Extract the [x, y] coordinate from the center of the cell holding the provided text.  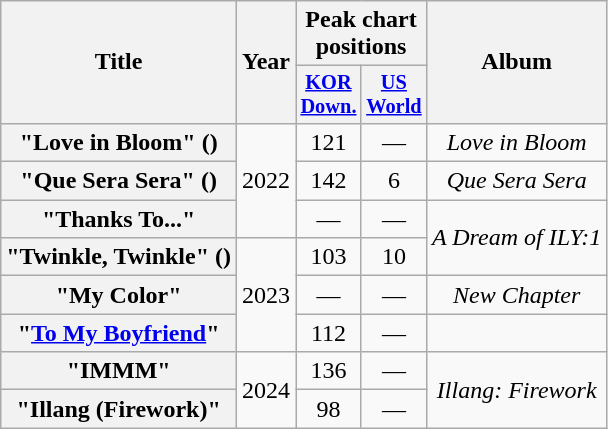
"Que Sera Sera" () [119, 181]
6 [394, 181]
New Chapter [516, 295]
KORDown. [329, 95]
"IMMM" [119, 371]
"To My Boyfriend" [119, 333]
Que Sera Sera [516, 181]
2024 [266, 390]
"Love in Bloom" () [119, 142]
USWorld [394, 95]
A Dream of ILY:1 [516, 238]
2022 [266, 180]
136 [329, 371]
"Illang (Firework)" [119, 409]
2023 [266, 295]
103 [329, 257]
142 [329, 181]
121 [329, 142]
"Twinkle, Twinkle" () [119, 257]
"Thanks To..." [119, 219]
98 [329, 409]
Album [516, 62]
10 [394, 257]
Year [266, 62]
"My Color" [119, 295]
Peak chart positions [362, 34]
112 [329, 333]
Illang: Firework [516, 390]
Love in Bloom [516, 142]
Title [119, 62]
